From the cell containing the given text, extract its center point as [X, Y] coordinate. 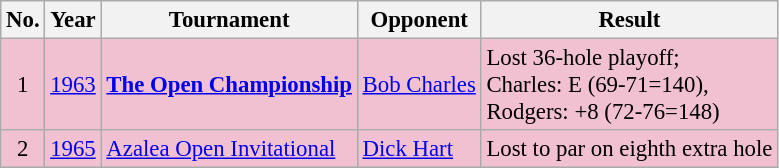
2 [23, 149]
No. [23, 20]
Bob Charles [419, 85]
Year [73, 20]
Lost to par on eighth extra hole [630, 149]
1963 [73, 85]
Result [630, 20]
The Open Championship [229, 85]
Lost 36-hole playoff;Charles: E (69-71=140),Rodgers: +8 (72-76=148) [630, 85]
Opponent [419, 20]
Azalea Open Invitational [229, 149]
Dick Hart [419, 149]
Tournament [229, 20]
1965 [73, 149]
1 [23, 85]
